For the text-containing cell, return its midpoint in [x, y] coordinate format. 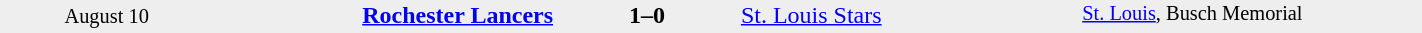
St. Louis Stars [910, 15]
St. Louis, Busch Memorial [1252, 16]
August 10 [106, 16]
Rochester Lancers [384, 15]
1–0 [648, 15]
